Pinpoint the cell where the given text exists, returning its [x, y] midpoint coordinate. 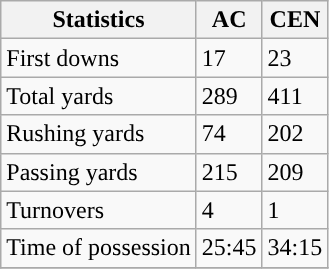
1 [295, 210]
First downs [99, 58]
202 [295, 134]
17 [229, 58]
Time of possession [99, 248]
Statistics [99, 20]
Turnovers [99, 210]
25:45 [229, 248]
23 [295, 58]
CEN [295, 20]
Passing yards [99, 172]
215 [229, 172]
Rushing yards [99, 134]
411 [295, 96]
34:15 [295, 248]
74 [229, 134]
209 [295, 172]
4 [229, 210]
AC [229, 20]
Total yards [99, 96]
289 [229, 96]
